For the text-containing cell, return its midpoint in (X, Y) coordinate format. 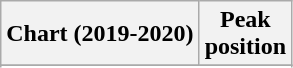
Chart (2019-2020) (100, 34)
Peakposition (245, 34)
